Output the (X, Y) coordinate of the center of the cell containing the given text.  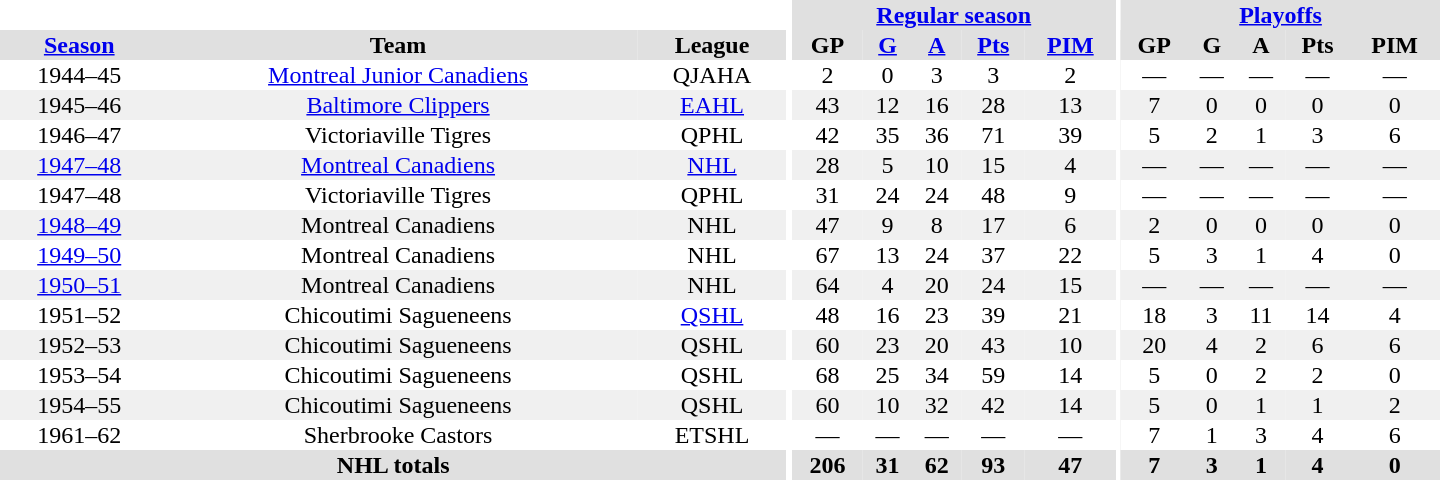
Baltimore Clippers (398, 105)
36 (936, 135)
18 (1154, 315)
1945–46 (80, 105)
NHL totals (393, 465)
EAHL (712, 105)
25 (888, 375)
35 (888, 135)
1951–52 (80, 315)
93 (993, 465)
Team (398, 45)
206 (828, 465)
1946–47 (80, 135)
67 (828, 255)
1949–50 (80, 255)
21 (1070, 315)
17 (993, 225)
22 (1070, 255)
71 (993, 135)
1953–54 (80, 375)
1944–45 (80, 75)
37 (993, 255)
11 (1260, 315)
8 (936, 225)
62 (936, 465)
Season (80, 45)
59 (993, 375)
12 (888, 105)
34 (936, 375)
Regular season (954, 15)
Montreal Junior Canadiens (398, 75)
32 (936, 405)
1948–49 (80, 225)
Sherbrooke Castors (398, 435)
1950–51 (80, 285)
Playoffs (1280, 15)
1954–55 (80, 405)
ETSHL (712, 435)
1952–53 (80, 345)
64 (828, 285)
League (712, 45)
1961–62 (80, 435)
QJAHA (712, 75)
68 (828, 375)
